Return the [x, y] coordinate for the center point of the cell that contains the specified text.  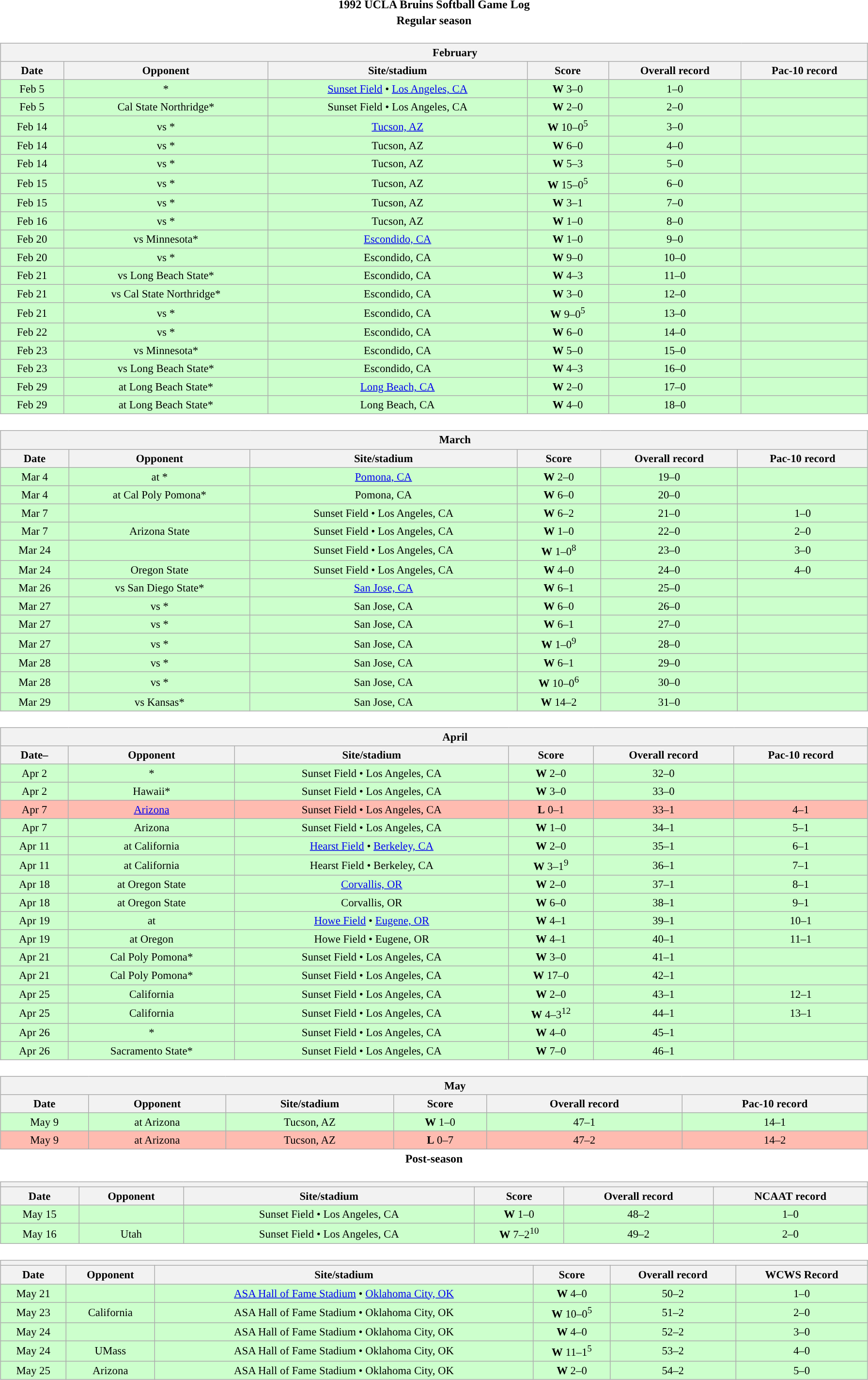
W 17–0 [551, 976]
47–1 [584, 1122]
6–1 [801, 846]
8–0 [675, 221]
51–2 [673, 1312]
24–0 [669, 570]
at [151, 921]
W 7–210 [519, 1234]
W 11–15 [572, 1351]
Arizona State [159, 531]
May [434, 1085]
40–1 [664, 939]
14–1 [775, 1122]
6–0 [675, 183]
at Oregon [151, 939]
14–0 [675, 332]
37–1 [664, 884]
W 10–06 [559, 682]
47–2 [584, 1140]
vs Cal State Northridge* [166, 294]
7–1 [801, 865]
9–0 [675, 239]
14–2 [775, 1140]
10–0 [675, 257]
19–0 [669, 477]
26–0 [669, 606]
27–0 [669, 624]
25–0 [669, 588]
38–1 [664, 903]
at Cal Poly Pomona* [159, 495]
42–1 [664, 976]
W 6–2 [559, 513]
30–0 [669, 682]
vs Kansas* [159, 702]
W 5–3 [568, 164]
15–0 [675, 351]
May 21 [33, 1293]
53–2 [673, 1351]
18–0 [675, 405]
7–0 [675, 202]
32–0 [664, 773]
Cal State Northridge* [166, 107]
May 16 [40, 1234]
Oregon State [159, 570]
W 3–1 [568, 202]
41–1 [664, 957]
May 23 [33, 1312]
49–2 [638, 1234]
12–1 [801, 993]
36–1 [664, 865]
NCAAT record [790, 1196]
Sacramento State* [151, 1051]
35–1 [664, 846]
Feb 16 [32, 221]
Hawaii* [151, 791]
W 9–0 [568, 257]
45–1 [664, 1032]
8–1 [801, 884]
Mar 26 [35, 588]
February [434, 52]
11–1 [801, 939]
46–1 [664, 1051]
W 15–05 [568, 183]
13–1 [801, 1013]
L 0–1 [551, 809]
43–1 [664, 993]
10–1 [801, 921]
March [434, 440]
33–1 [664, 809]
13–0 [675, 313]
9–1 [801, 903]
vs San Diego State* [159, 588]
29–0 [669, 663]
31–0 [669, 702]
W 3–19 [551, 865]
48–2 [638, 1214]
April [434, 737]
50–2 [673, 1293]
12–0 [675, 294]
W 5–0 [568, 351]
Utah [132, 1234]
44–1 [664, 1013]
39–1 [664, 921]
May 15 [40, 1214]
16–0 [675, 369]
WCWS Record [802, 1275]
22–0 [669, 531]
W 1–09 [559, 644]
L 0–7 [440, 1140]
20–0 [669, 495]
5–1 [801, 828]
21–0 [669, 513]
Date– [35, 755]
W 7–0 [551, 1051]
52–2 [673, 1332]
34–1 [664, 828]
W 1–08 [559, 550]
17–0 [675, 387]
UMass [110, 1351]
Mar 29 [35, 702]
May 25 [33, 1370]
W 4–312 [551, 1013]
33–0 [664, 791]
4–1 [801, 809]
11–0 [675, 276]
at * [159, 477]
W 9–05 [568, 313]
W 14–2 [559, 702]
54–2 [673, 1370]
28–0 [669, 644]
Feb 22 [32, 332]
23–0 [669, 550]
